Capture the cell that displays the provided text and extract its [x, y] central coordinate. 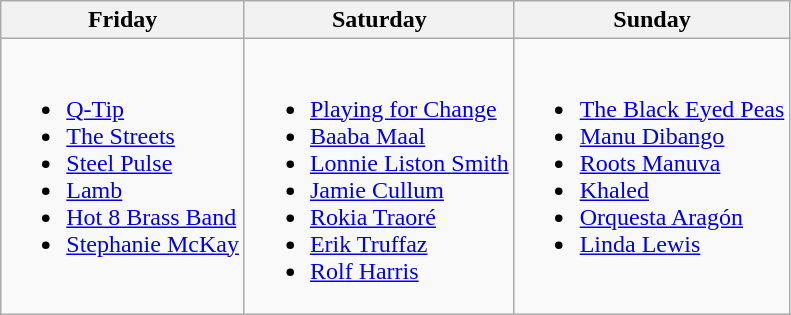
Q-TipThe StreetsSteel PulseLambHot 8 Brass BandStephanie McKay [123, 176]
Saturday [379, 20]
Playing for ChangeBaaba MaalLonnie Liston SmithJamie CullumRokia TraoréErik TruffazRolf Harris [379, 176]
Friday [123, 20]
Sunday [652, 20]
The Black Eyed PeasManu DibangoRoots ManuvaKhaledOrquesta AragónLinda Lewis [652, 176]
